Determine the (x, y) coordinate at the center of the cell enclosing the given text.  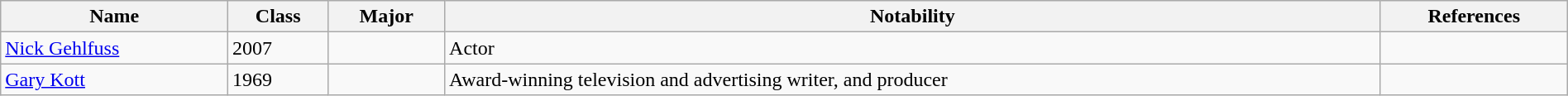
References (1474, 17)
Nick Gehlfuss (114, 48)
Name (114, 17)
Actor (913, 48)
2007 (278, 48)
Major (387, 17)
Gary Kott (114, 79)
Award-winning television and advertising writer, and producer (913, 79)
Notability (913, 17)
Class (278, 17)
1969 (278, 79)
